Determine the [X, Y] coordinate at the center of the cell enclosing the given text.  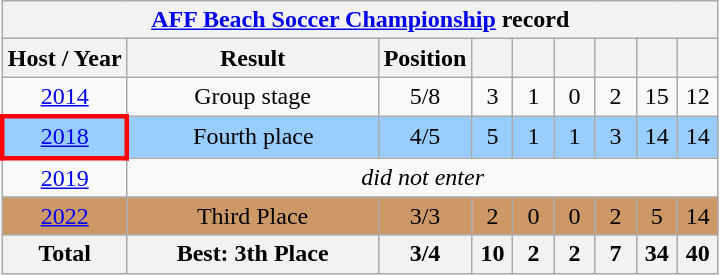
5/8 [425, 97]
Host / Year [64, 58]
Third Place [252, 216]
15 [656, 97]
Total [64, 254]
did not enter [422, 178]
3/4 [425, 254]
10 [492, 254]
7 [616, 254]
Best: 3th Place [252, 254]
2019 [64, 178]
4/5 [425, 136]
34 [656, 254]
Position [425, 58]
AFF Beach Soccer Championship record [360, 20]
Group stage [252, 97]
Result [252, 58]
2014 [64, 97]
Fourth place [252, 136]
12 [698, 97]
2018 [64, 136]
40 [698, 254]
2022 [64, 216]
3/3 [425, 216]
